Locate the cell with the specified text and output its [x, y] center coordinate. 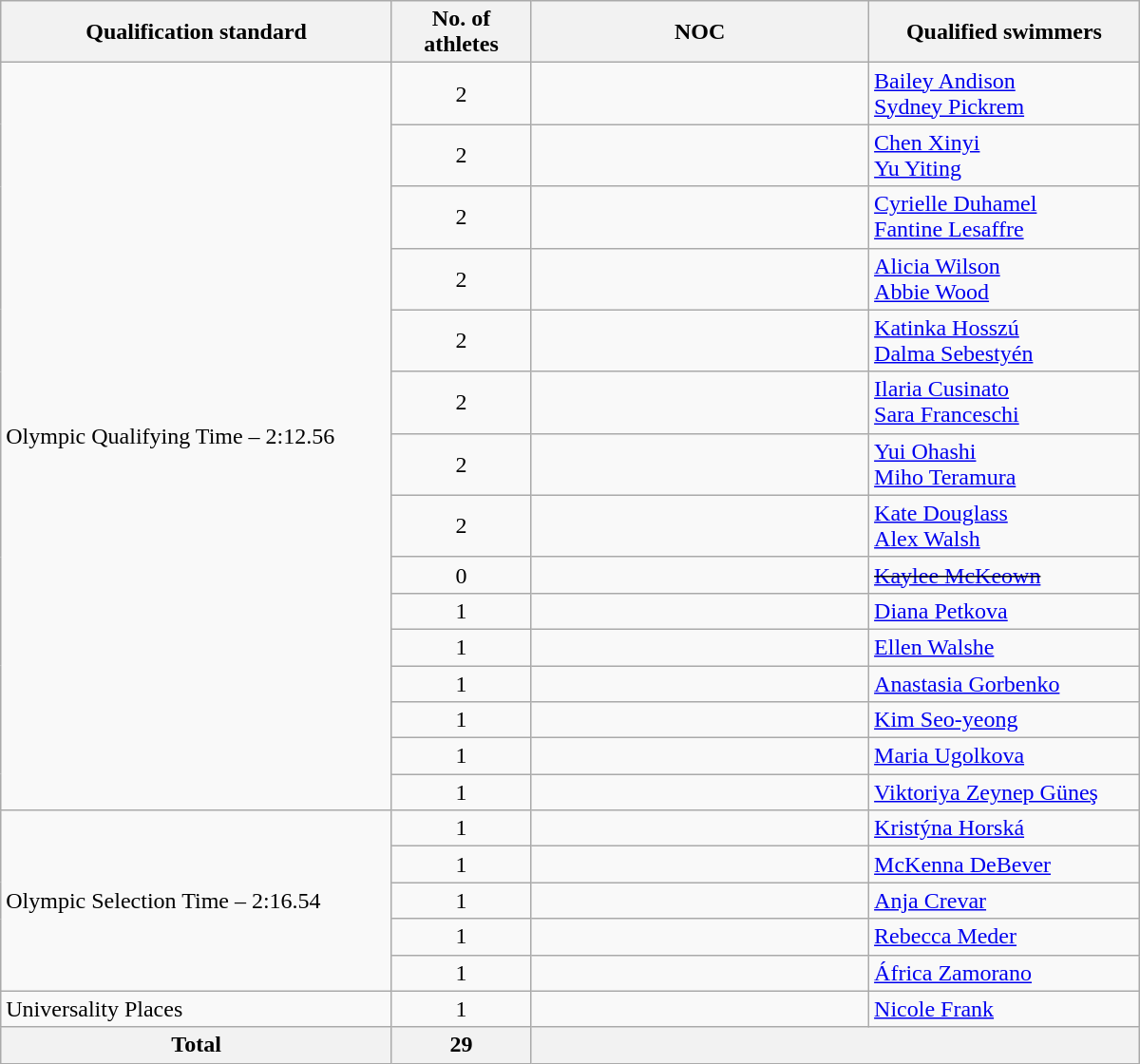
McKenna DeBever [1005, 864]
Anastasia Gorbenko [1005, 683]
Viktoriya Zeynep Güneş [1005, 792]
Ellen Walshe [1005, 647]
Qualification standard [197, 32]
Alicia WilsonAbbie Wood [1005, 279]
Kim Seo-yeong [1005, 720]
Kaylee McKeown [1005, 575]
Diana Petkova [1005, 611]
Yui OhashiMiho Teramura [1005, 464]
Cyrielle DuhamelFantine Lesaffre [1005, 217]
No. of athletes [461, 32]
Kate DouglassAlex Walsh [1005, 526]
Bailey AndisonSydney Pickrem [1005, 93]
NOC [700, 32]
Olympic Qualifying Time – 2:12.56 [197, 437]
Total [197, 1045]
Anja Crevar [1005, 901]
Maria Ugolkova [1005, 756]
0 [461, 575]
Olympic Selection Time – 2:16.54 [197, 901]
Ilaria CusinatoSara Franceschi [1005, 403]
Universality Places [197, 1009]
Chen Xinyi Yu Yiting [1005, 156]
Nicole Frank [1005, 1009]
Qualified swimmers [1005, 32]
África Zamorano [1005, 973]
Katinka HosszúDalma Sebestyén [1005, 340]
29 [461, 1045]
Kristýna Horská [1005, 828]
Rebecca Meder [1005, 937]
